Extract the [X, Y] coordinate from the center of the cell holding the provided text.  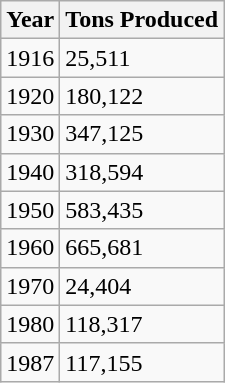
25,511 [142, 58]
665,681 [142, 248]
1980 [30, 324]
1950 [30, 210]
Year [30, 20]
1940 [30, 172]
318,594 [142, 172]
1920 [30, 96]
118,317 [142, 324]
583,435 [142, 210]
117,155 [142, 362]
1916 [30, 58]
1987 [30, 362]
180,122 [142, 96]
1970 [30, 286]
24,404 [142, 286]
1930 [30, 134]
347,125 [142, 134]
Tons Produced [142, 20]
1960 [30, 248]
